Output the [x, y] coordinate of the center of the cell containing the given text.  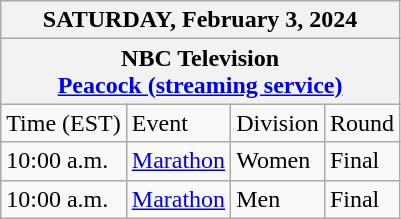
Event [178, 123]
Women [278, 161]
NBC TelevisionPeacock (streaming service) [200, 72]
SATURDAY, February 3, 2024 [200, 20]
Time (EST) [64, 123]
Men [278, 199]
Division [278, 123]
Round [362, 123]
